Locate the cell with the specified text and output its [X, Y] center coordinate. 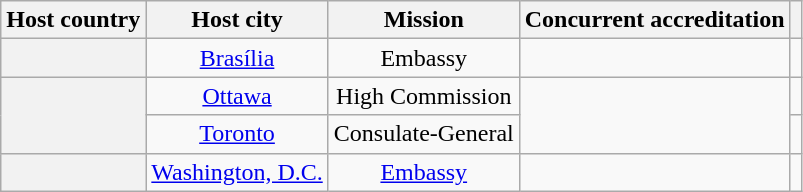
Toronto [237, 134]
Washington, D.C. [237, 172]
Concurrent accreditation [654, 20]
Host city [237, 20]
Brasília [237, 58]
High Commission [424, 96]
Host country [74, 20]
Mission [424, 20]
Consulate-General [424, 134]
Ottawa [237, 96]
